Pinpoint the cell where the given text exists, returning its [x, y] midpoint coordinate. 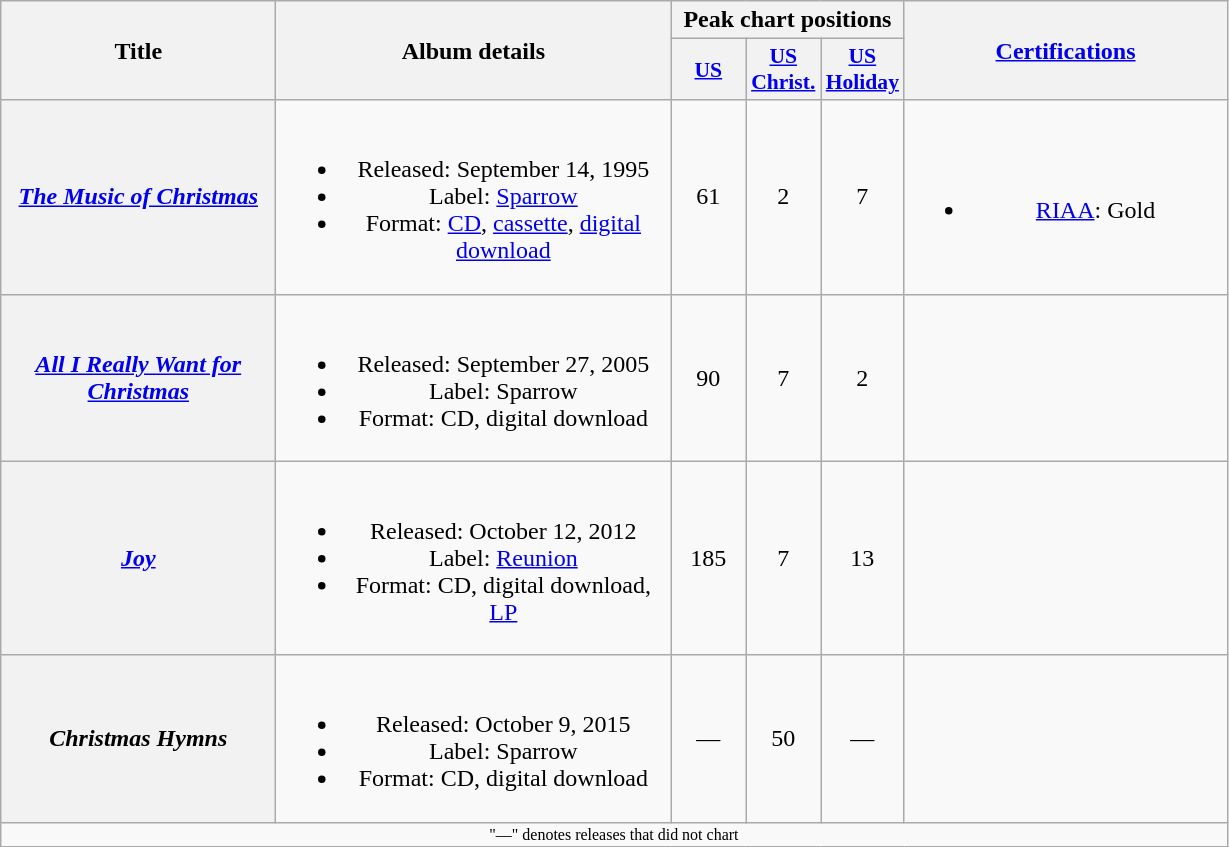
Released: October 12, 2012Label: ReunionFormat: CD, digital download, LP [474, 558]
Peak chart positions [788, 20]
90 [708, 378]
"—" denotes releases that did not chart [614, 834]
Title [138, 50]
Released: September 14, 1995Label: SparrowFormat: CD, cassette, digital download [474, 197]
US [708, 70]
USChrist. [784, 70]
61 [708, 197]
Released: September 27, 2005Label: SparrowFormat: CD, digital download [474, 378]
50 [784, 738]
All I Really Want for Christmas [138, 378]
185 [708, 558]
RIAA: Gold [1066, 197]
Christmas Hymns [138, 738]
Album details [474, 50]
USHoliday [862, 70]
Joy [138, 558]
Certifications [1066, 50]
The Music of Christmas [138, 197]
Released: October 9, 2015Label: SparrowFormat: CD, digital download [474, 738]
13 [862, 558]
